For the text-containing cell, return its midpoint in (x, y) coordinate format. 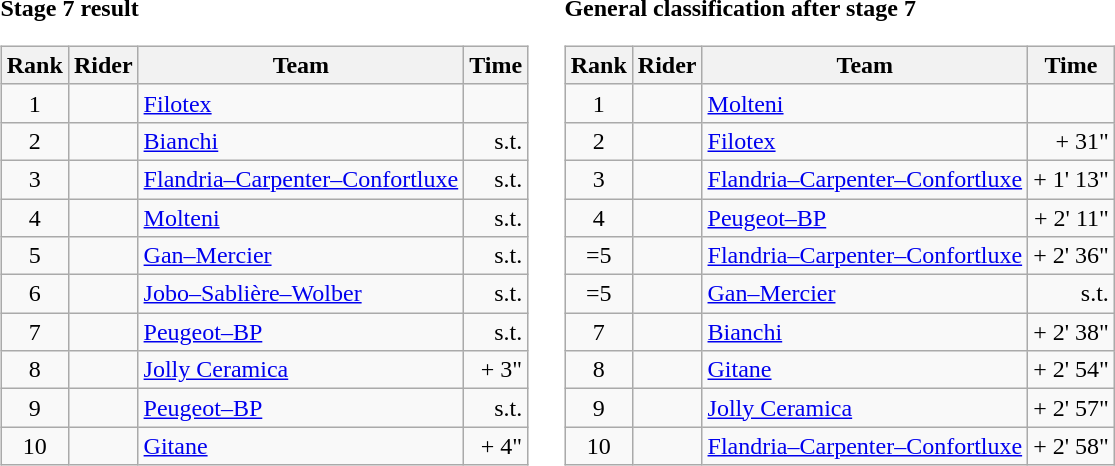
+ 2' 58" (1072, 446)
+ 31" (1072, 141)
+ 2' 54" (1072, 370)
+ 2' 57" (1072, 408)
6 (34, 294)
+ 3" (496, 370)
+ 1' 13" (1072, 179)
Jobo–Sablière–Wolber (301, 294)
+ 2' 11" (1072, 217)
+ 2' 38" (1072, 332)
+ 2' 36" (1072, 256)
5 (34, 256)
+ 4" (496, 446)
